Provide the (x, y) coordinate of the cell's center where the given text is located.  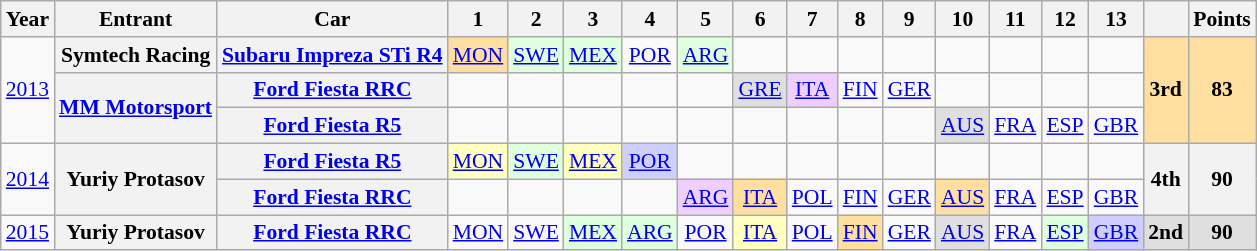
Year (28, 19)
2013 (28, 90)
Entrant (136, 19)
4 (650, 19)
6 (760, 19)
1 (478, 19)
Car (332, 19)
2nd (1166, 233)
12 (1064, 19)
2014 (28, 180)
Subaru Impreza STi R4 (332, 55)
13 (1116, 19)
Points (1222, 19)
4th (1166, 180)
3rd (1166, 90)
3 (593, 19)
9 (910, 19)
Symtech Racing (136, 55)
GRE (760, 90)
8 (860, 19)
MM Motorsport (136, 108)
2015 (28, 233)
83 (1222, 90)
5 (706, 19)
11 (1015, 19)
10 (962, 19)
7 (812, 19)
2 (536, 19)
